Identify which cell holds the provided text, then report its [X, Y] central coordinate. 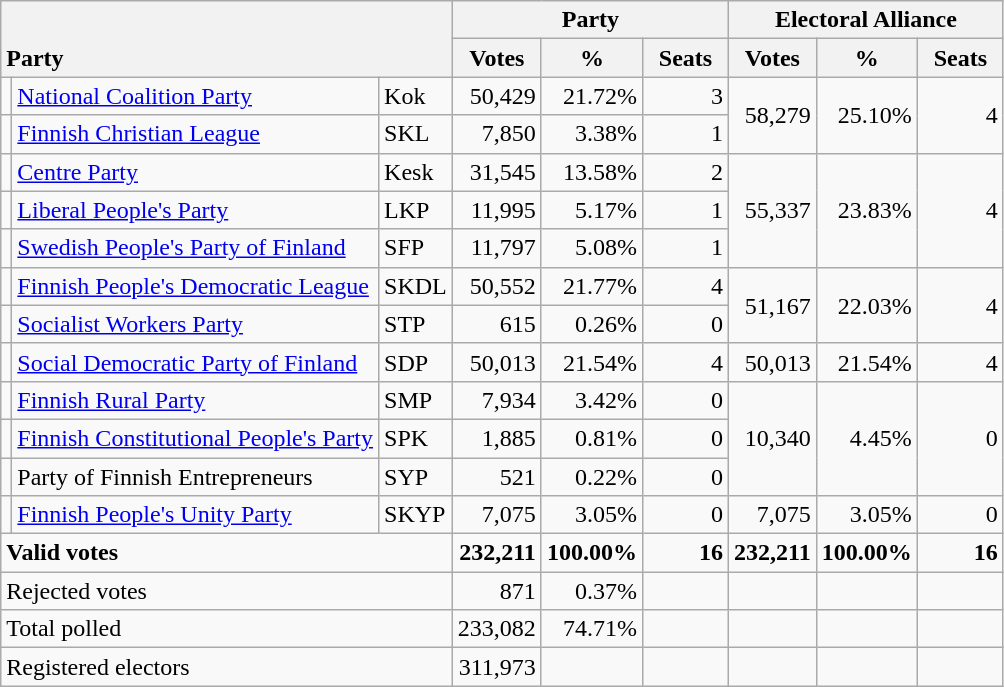
Electoral Alliance [866, 20]
31,545 [496, 172]
SKL [416, 134]
21.77% [592, 286]
Total polled [227, 629]
74.71% [592, 629]
7,934 [496, 400]
Registered electors [227, 667]
7,850 [496, 134]
2 [685, 172]
51,167 [772, 305]
0.22% [592, 477]
22.03% [866, 305]
5.17% [592, 210]
SFP [416, 248]
11,797 [496, 248]
Kok [416, 96]
58,279 [772, 115]
0.37% [592, 591]
Social Democratic Party of Finland [196, 362]
5.08% [592, 248]
3 [685, 96]
Finnish Christian League [196, 134]
55,337 [772, 210]
LKP [416, 210]
21.72% [592, 96]
50,552 [496, 286]
National Coalition Party [196, 96]
615 [496, 324]
Kesk [416, 172]
0.26% [592, 324]
Swedish People's Party of Finland [196, 248]
SKYP [416, 515]
SPK [416, 438]
25.10% [866, 115]
Rejected votes [227, 591]
4.45% [866, 438]
1,885 [496, 438]
233,082 [496, 629]
0.81% [592, 438]
10,340 [772, 438]
Finnish Constitutional People's Party [196, 438]
3.38% [592, 134]
Finnish Rural Party [196, 400]
SKDL [416, 286]
311,973 [496, 667]
Valid votes [227, 553]
Party of Finnish Entrepreneurs [196, 477]
Centre Party [196, 172]
50,429 [496, 96]
SYP [416, 477]
13.58% [592, 172]
521 [496, 477]
SMP [416, 400]
23.83% [866, 210]
SDP [416, 362]
3.42% [592, 400]
Socialist Workers Party [196, 324]
11,995 [496, 210]
Finnish People's Democratic League [196, 286]
871 [496, 591]
Liberal People's Party [196, 210]
Finnish People's Unity Party [196, 515]
STP [416, 324]
